For the text-containing cell, return its midpoint in (X, Y) coordinate format. 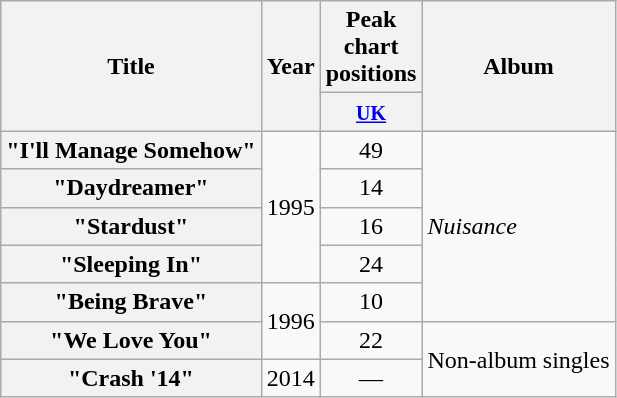
UK (371, 112)
Year (290, 66)
"Stardust" (131, 226)
49 (371, 150)
"Crash '14" (131, 378)
"I'll Manage Somehow" (131, 150)
16 (371, 226)
Title (131, 66)
"We Love You" (131, 340)
1996 (290, 321)
10 (371, 302)
24 (371, 264)
1995 (290, 207)
14 (371, 188)
Non-album singles (518, 359)
"Being Brave" (131, 302)
Peak chart positions (371, 47)
Album (518, 66)
Nuisance (518, 226)
— (371, 378)
"Sleeping In" (131, 264)
"Daydreamer" (131, 188)
2014 (290, 378)
22 (371, 340)
